Determine the [X, Y] coordinate at the center of the cell enclosing the given text.  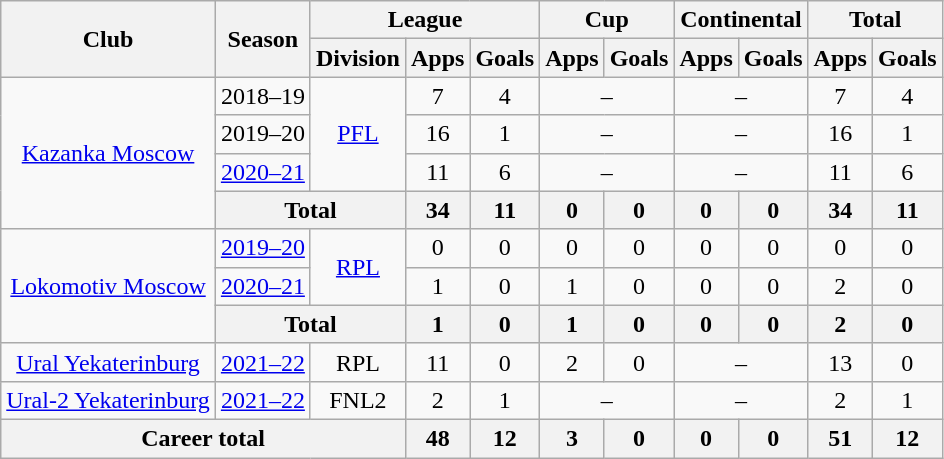
Continental [741, 20]
Division [358, 58]
Kazanka Moscow [108, 153]
13 [840, 362]
Cup [607, 20]
Ural-2 Yekaterinburg [108, 400]
Ural Yekaterinburg [108, 362]
51 [840, 438]
3 [572, 438]
FNL2 [358, 400]
PFL [358, 134]
Lokomotiv Moscow [108, 286]
48 [437, 438]
League [424, 20]
Season [262, 39]
Career total [204, 438]
Club [108, 39]
2018–19 [262, 96]
